From the cell containing the given text, extract its center point as [X, Y] coordinate. 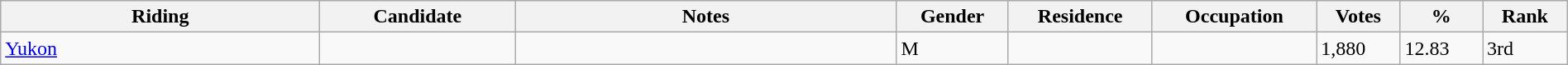
Rank [1525, 17]
Notes [706, 17]
3rd [1525, 48]
Residence [1080, 17]
Votes [1358, 17]
1,880 [1358, 48]
Riding [160, 17]
M [953, 48]
% [1441, 17]
Gender [953, 17]
12.83 [1441, 48]
Occupation [1234, 17]
Yukon [160, 48]
Candidate [418, 17]
